Pinpoint the cell where the given text exists, returning its (x, y) midpoint coordinate. 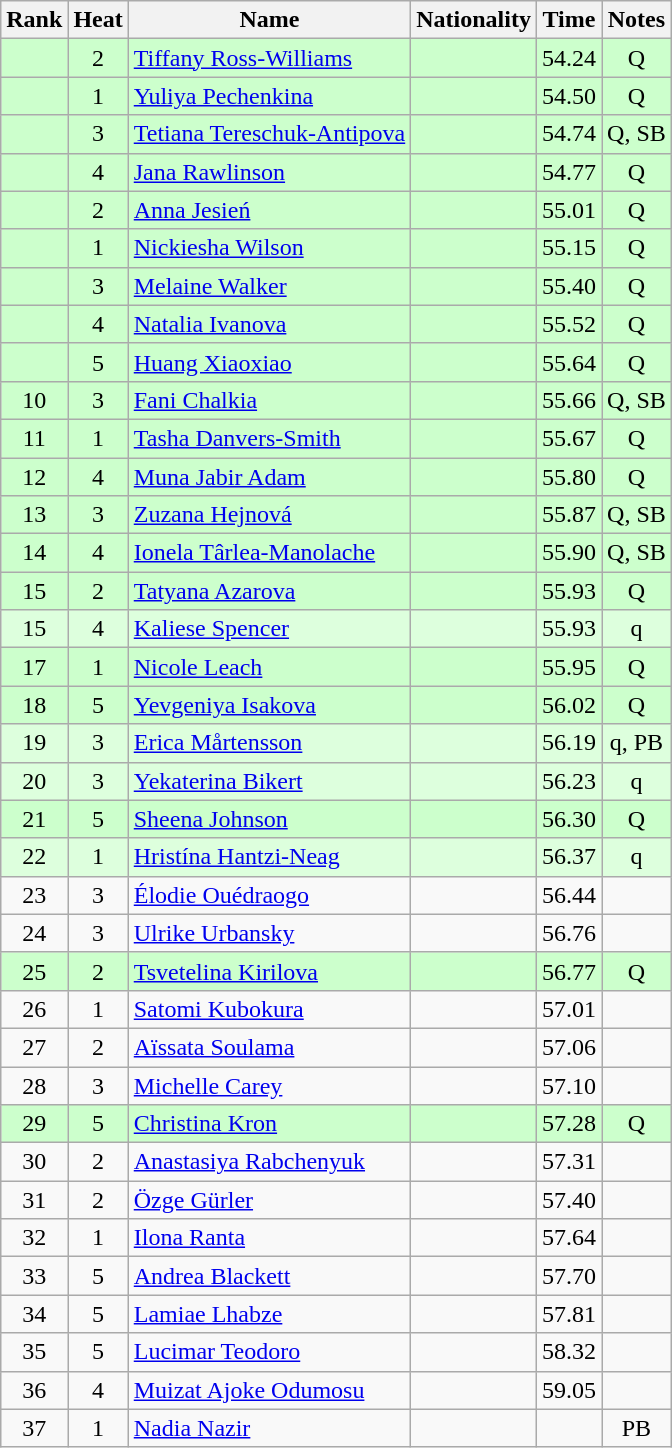
Tsvetelina Kirilova (269, 971)
36 (34, 1390)
55.15 (568, 248)
57.81 (568, 1314)
55.90 (568, 553)
57.64 (568, 1238)
Anna Jesień (269, 210)
55.95 (568, 667)
37 (34, 1428)
29 (34, 1124)
Ulrike Urbansky (269, 933)
55.87 (568, 515)
33 (34, 1276)
18 (34, 705)
10 (34, 400)
24 (34, 933)
Huang Xiaoxiao (269, 362)
21 (34, 819)
55.80 (568, 477)
55.52 (568, 324)
Kaliese Spencer (269, 629)
32 (34, 1238)
Ilona Ranta (269, 1238)
q, PB (637, 743)
31 (34, 1200)
57.10 (568, 1085)
26 (34, 1009)
19 (34, 743)
54.24 (568, 58)
57.06 (568, 1047)
Élodie Ouédraogo (269, 895)
23 (34, 895)
PB (637, 1428)
Muna Jabir Adam (269, 477)
58.32 (568, 1352)
56.76 (568, 933)
22 (34, 857)
54.77 (568, 172)
56.44 (568, 895)
11 (34, 438)
Lucimar Teodoro (269, 1352)
Tatyana Azarova (269, 591)
Rank (34, 20)
Nationality (474, 20)
Tiffany Ross-Williams (269, 58)
30 (34, 1162)
27 (34, 1047)
Nadia Nazir (269, 1428)
Time (568, 20)
Yuliya Pechenkina (269, 96)
56.37 (568, 857)
Satomi Kubokura (269, 1009)
57.01 (568, 1009)
Heat (98, 20)
56.30 (568, 819)
Natalia Ivanova (269, 324)
Yevgeniya Isakova (269, 705)
57.28 (568, 1124)
25 (34, 971)
55.40 (568, 286)
Muizat Ajoke Odumosu (269, 1390)
56.02 (568, 705)
56.23 (568, 781)
Name (269, 20)
Zuzana Hejnová (269, 515)
55.64 (568, 362)
55.66 (568, 400)
12 (34, 477)
Notes (637, 20)
Jana Rawlinson (269, 172)
28 (34, 1085)
Michelle Carey (269, 1085)
Fani Chalkia (269, 400)
Anastasiya Rabchenyuk (269, 1162)
Nicole Leach (269, 667)
Tasha Danvers-Smith (269, 438)
54.74 (568, 134)
Ionela Târlea-Manolache (269, 553)
57.40 (568, 1200)
14 (34, 553)
59.05 (568, 1390)
54.50 (568, 96)
17 (34, 667)
Hristína Hantzi-Neag (269, 857)
Andrea Blackett (269, 1276)
55.01 (568, 210)
57.31 (568, 1162)
35 (34, 1352)
20 (34, 781)
Tetiana Tereschuk-Antipova (269, 134)
Yekaterina Bikert (269, 781)
Erica Mårtensson (269, 743)
57.70 (568, 1276)
Sheena Johnson (269, 819)
Aïssata Soulama (269, 1047)
55.67 (568, 438)
Özge Gürler (269, 1200)
56.77 (568, 971)
Christina Kron (269, 1124)
13 (34, 515)
Melaine Walker (269, 286)
Nickiesha Wilson (269, 248)
34 (34, 1314)
56.19 (568, 743)
Lamiae Lhabze (269, 1314)
